Locate the cell with the specified text and output its [x, y] center coordinate. 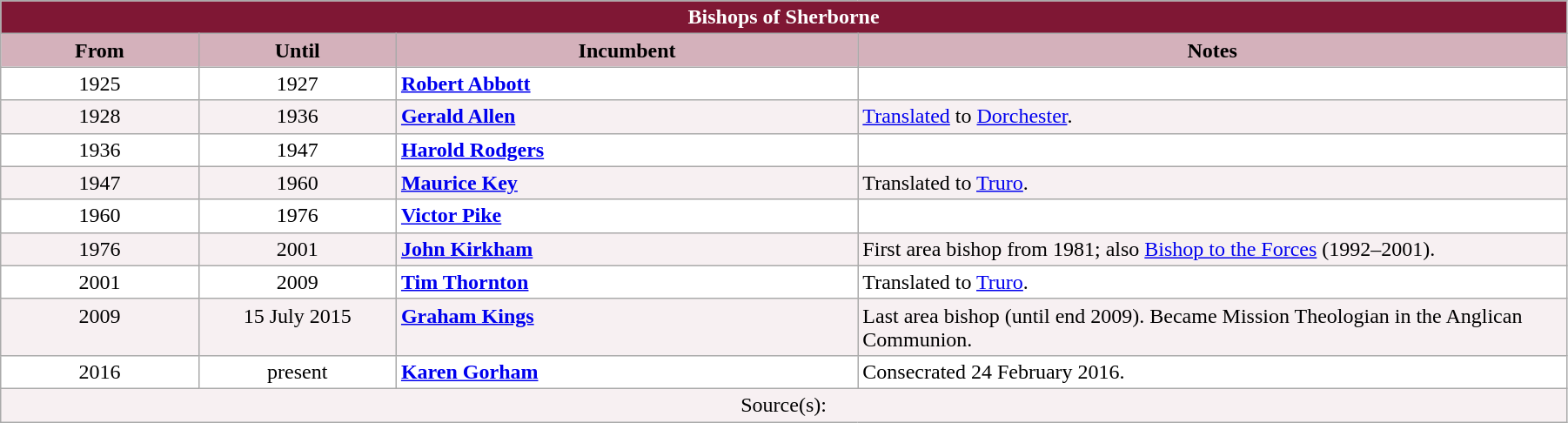
Graham Kings [627, 327]
First area bishop from 1981; also Bishop to the Forces (1992–2001). [1213, 249]
Consecrated 24 February 2016. [1213, 372]
John Kirkham [627, 249]
Maurice Key [627, 183]
Bishops of Sherborne [784, 17]
Harold Rodgers [627, 150]
Incumbent [627, 50]
Victor Pike [627, 216]
Last area bishop (until end 2009). Became Mission Theologian in the Anglican Communion. [1213, 327]
Tim Thornton [627, 282]
Notes [1213, 50]
Gerald Allen [627, 117]
Translated to Dorchester. [1213, 117]
1928 [99, 117]
1927 [298, 84]
Until [298, 50]
1925 [99, 84]
Karen Gorham [627, 372]
Robert Abbott [627, 84]
2016 [99, 372]
15 July 2015 [298, 327]
From [99, 50]
Source(s): [784, 405]
present [298, 372]
